Determine the [X, Y] coordinate at the center of the cell enclosing the given text.  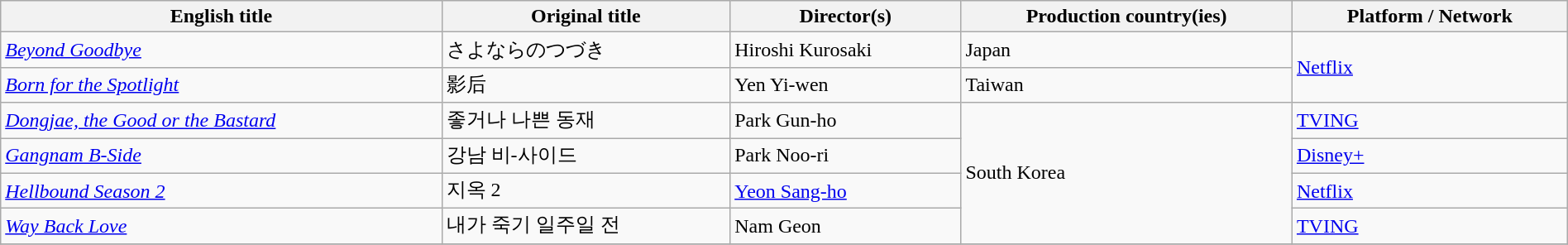
Taiwan [1126, 84]
Original title [586, 17]
Japan [1126, 50]
Yeon Sang-ho [845, 190]
Park Noo-ri [845, 156]
Hellbound Season 2 [222, 190]
Yen Yi-wen [845, 84]
さよならのつづき [586, 50]
Park Gun-ho [845, 121]
Gangnam B-Side [222, 156]
Nam Geon [845, 227]
Disney+ [1429, 156]
Dongjae, the Good or the Bastard [222, 121]
South Korea [1126, 173]
Beyond Goodbye [222, 50]
Hiroshi Kurosaki [845, 50]
Way Back Love [222, 227]
강남 비-사이드 [586, 156]
Director(s) [845, 17]
좋거나 나쁜 동재 [586, 121]
Born for the Spotlight [222, 84]
지옥 2 [586, 190]
Production country(ies) [1126, 17]
Platform / Network [1429, 17]
English title [222, 17]
내가 죽기 일주일 전 [586, 227]
影后 [586, 84]
